Capture the cell that displays the provided text and extract its [X, Y] central coordinate. 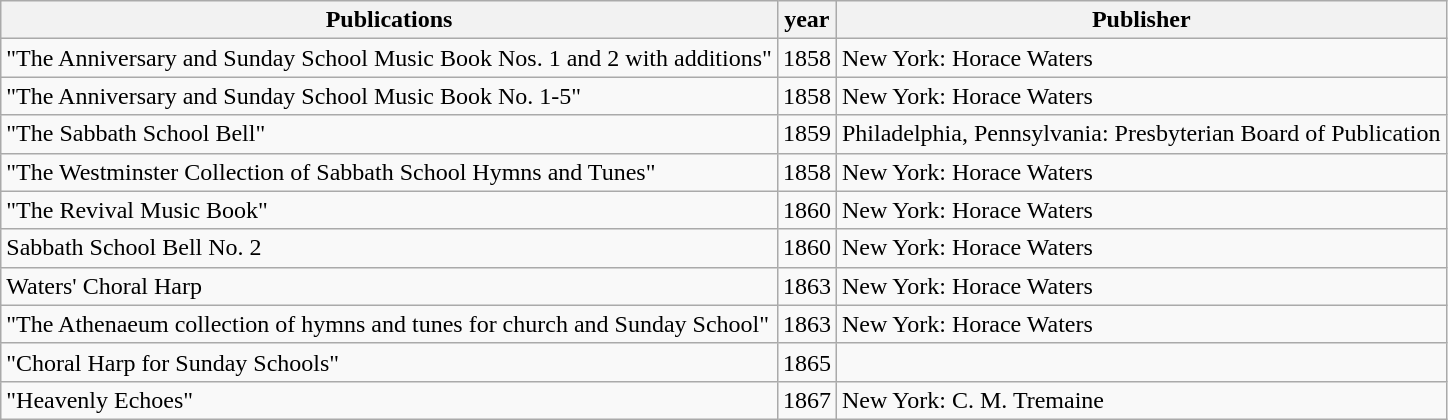
"The Revival Music Book" [390, 210]
"The Athenaeum collection of hymns and tunes for church and Sunday School" [390, 324]
"The Sabbath School Bell" [390, 134]
New York: C. M. Tremaine [1141, 400]
"The Anniversary and Sunday School Music Book No. 1-5" [390, 96]
1865 [806, 362]
Waters' Choral Harp [390, 286]
Sabbath School Bell No. 2 [390, 248]
Philadelphia, Pennsylvania: Presbyterian Board of Publication [1141, 134]
"Heavenly Echoes" [390, 400]
1859 [806, 134]
"Choral Harp for Sunday Schools" [390, 362]
1867 [806, 400]
Publications [390, 20]
"The Anniversary and Sunday School Music Book Nos. 1 and 2 with additions" [390, 58]
Publisher [1141, 20]
year [806, 20]
"The Westminster Collection of Sabbath School Hymns and Tunes" [390, 172]
